Return [x, y] of the center of cell containing provided text 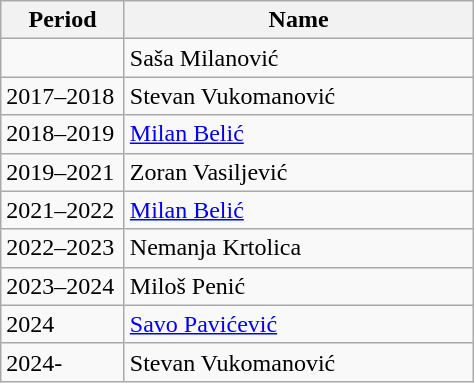
Name [298, 20]
Savo Pavićević [298, 324]
2021–2022 [63, 210]
2018–2019 [63, 134]
Saša Milanović [298, 58]
2024 [63, 324]
Nemanja Krtolica [298, 248]
Period [63, 20]
2022–2023 [63, 248]
Zoran Vasiljević [298, 172]
2023–2024 [63, 286]
2017–2018 [63, 96]
2019–2021 [63, 172]
2024- [63, 362]
Miloš Penić [298, 286]
